Provide the [x, y] coordinate of the cell's center where the given text is located.  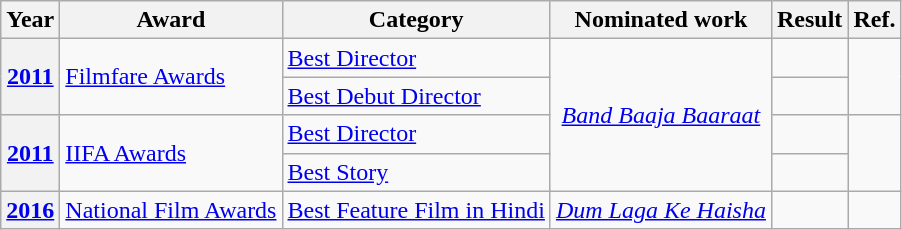
Category [416, 20]
Filmfare Awards [171, 77]
Result [809, 20]
National Film Awards [171, 210]
Best Feature Film in Hindi [416, 210]
Award [171, 20]
Best Story [416, 172]
2016 [30, 210]
Year [30, 20]
IIFA Awards [171, 153]
Dum Laga Ke Haisha [660, 210]
Best Debut Director [416, 96]
Ref. [874, 20]
Nominated work [660, 20]
Band Baaja Baaraat [660, 115]
